Extract the [X, Y] coordinate from the center of the cell holding the provided text.  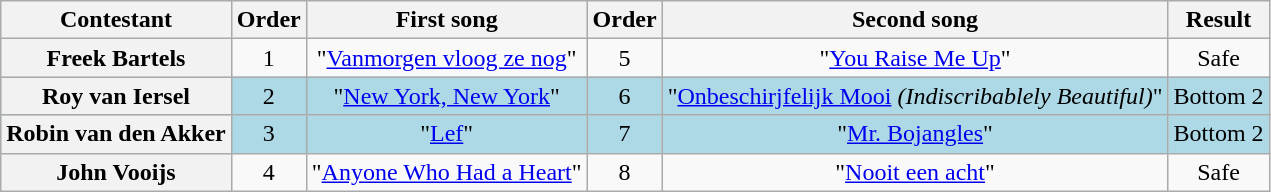
First song [446, 20]
"Vanmorgen vloog ze nog" [446, 58]
Freek Bartels [116, 58]
1 [268, 58]
6 [624, 96]
Contestant [116, 20]
7 [624, 134]
2 [268, 96]
Roy van Iersel [116, 96]
"Mr. Bojangles" [915, 134]
"Nooit een acht" [915, 172]
Robin van den Akker [116, 134]
Result [1218, 20]
"New York, New York" [446, 96]
"Anyone Who Had a Heart" [446, 172]
"Lef" [446, 134]
3 [268, 134]
Second song [915, 20]
4 [268, 172]
"You Raise Me Up" [915, 58]
8 [624, 172]
John Vooijs [116, 172]
5 [624, 58]
"Onbeschirjfelijk Mooi (Indiscribablely Beautiful)" [915, 96]
